Extract the (X, Y) coordinate from the center of the cell holding the provided text.  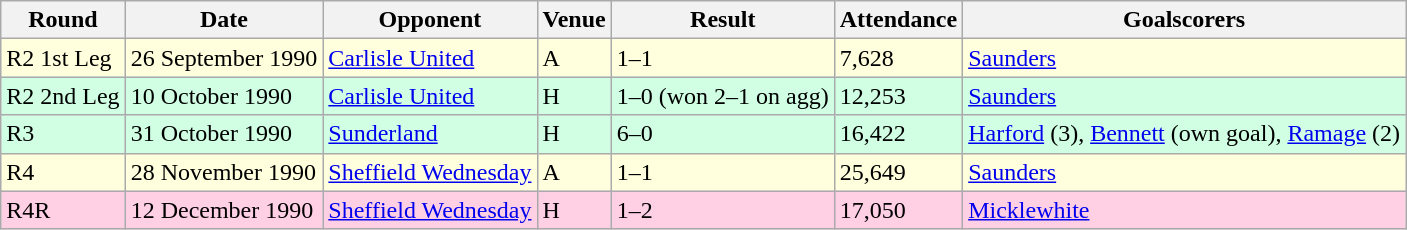
Date (224, 20)
R2 1st Leg (63, 58)
25,649 (898, 172)
10 October 1990 (224, 96)
R2 2nd Leg (63, 96)
31 October 1990 (224, 134)
Round (63, 20)
Result (722, 20)
Micklewhite (1184, 210)
1–2 (722, 210)
26 September 1990 (224, 58)
Sunderland (430, 134)
Venue (574, 20)
16,422 (898, 134)
17,050 (898, 210)
Opponent (430, 20)
Goalscorers (1184, 20)
R4 (63, 172)
R4R (63, 210)
28 November 1990 (224, 172)
6–0 (722, 134)
Harford (3), Bennett (own goal), Ramage (2) (1184, 134)
R3 (63, 134)
1–0 (won 2–1 on agg) (722, 96)
Attendance (898, 20)
7,628 (898, 58)
12 December 1990 (224, 210)
12,253 (898, 96)
